For the text-containing cell, return its midpoint in (X, Y) coordinate format. 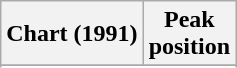
Chart (1991) (72, 34)
Peak position (189, 34)
